Output the [X, Y] coordinate of the center of the cell containing the given text.  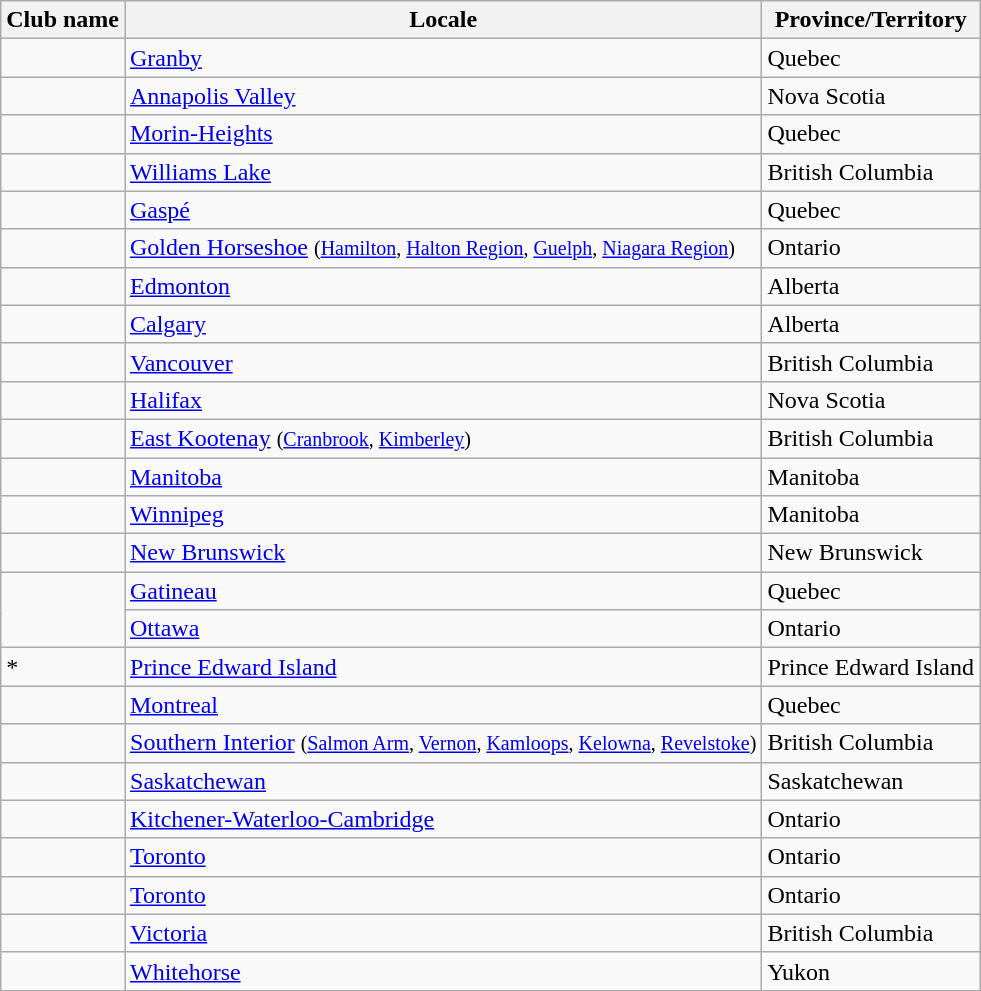
Province/Territory [871, 20]
Victoria [442, 933]
Edmonton [442, 286]
Annapolis Valley [442, 96]
Gatineau [442, 591]
East Kootenay (Cranbrook, Kimberley) [442, 438]
Granby [442, 58]
* [63, 667]
Whitehorse [442, 971]
Ottawa [442, 629]
Montreal [442, 705]
Halifax [442, 400]
Yukon [871, 971]
Vancouver [442, 362]
Winnipeg [442, 515]
Morin-Heights [442, 134]
Calgary [442, 324]
Golden Horseshoe (Hamilton, Halton Region, Guelph, Niagara Region) [442, 248]
Locale [442, 20]
Club name [63, 20]
Kitchener-Waterloo-Cambridge [442, 819]
Williams Lake [442, 172]
Gaspé [442, 210]
Southern Interior (Salmon Arm, Vernon, Kamloops, Kelowna, Revelstoke) [442, 743]
